Determine the [X, Y] coordinate at the center of the cell enclosing the given text.  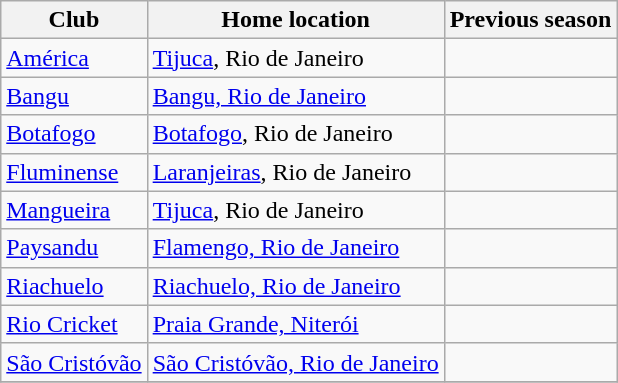
Bangu [74, 96]
Paysandu [74, 248]
Botafogo [74, 134]
São Cristóvão, Rio de Janeiro [296, 362]
Riachuelo [74, 286]
Botafogo, Rio de Janeiro [296, 134]
São Cristóvão [74, 362]
Laranjeiras, Rio de Janeiro [296, 172]
Riachuelo, Rio de Janeiro [296, 286]
Fluminense [74, 172]
Club [74, 20]
Bangu, Rio de Janeiro [296, 96]
Praia Grande, Niterói [296, 324]
Home location [296, 20]
Rio Cricket [74, 324]
Flamengo, Rio de Janeiro [296, 248]
América [74, 58]
Previous season [530, 20]
Mangueira [74, 210]
